For the text-containing cell, return its midpoint in (x, y) coordinate format. 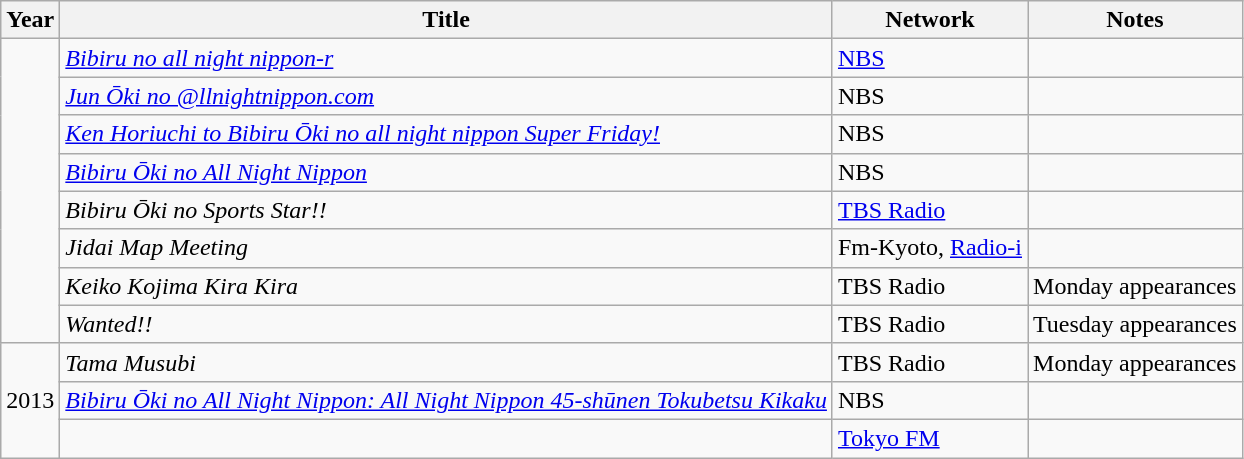
Tama Musubi (446, 362)
Notes (1136, 20)
Bibiru no all night nippon-r (446, 58)
Tuesday appearances (1136, 324)
Jidai Map Meeting (446, 248)
Bibiru Ōki no Sports Star!! (446, 210)
Keiko Kojima Kira Kira (446, 286)
Fm-Kyoto, Radio-i (930, 248)
Jun Ōki no @llnightnippon.com (446, 96)
Wanted!! (446, 324)
Title (446, 20)
Bibiru Ōki no All Night Nippon: All Night Nippon 45-shūnen Tokubetsu Kikaku (446, 400)
Tokyo FM (930, 438)
Bibiru Ōki no All Night Nippon (446, 172)
2013 (30, 400)
Year (30, 20)
Network (930, 20)
Ken Horiuchi to Bibiru Ōki no all night nippon Super Friday! (446, 134)
